Identify which cell holds the provided text, then report its (X, Y) central coordinate. 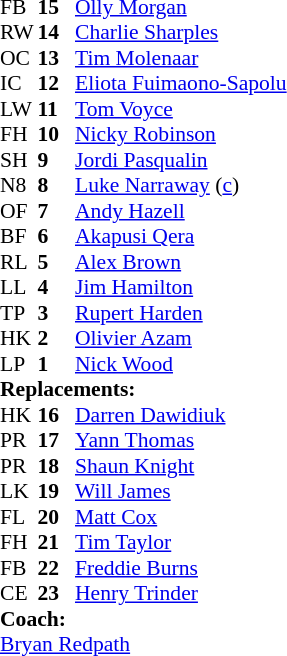
1 (57, 364)
16 (57, 415)
LW (19, 109)
Shaun Knight (181, 466)
Will James (181, 491)
2 (57, 339)
22 (57, 568)
Nicky Robinson (181, 135)
Henry Trinder (181, 593)
LK (19, 491)
5 (57, 262)
Olivier Azam (181, 339)
OF (19, 211)
TP (19, 313)
6 (57, 237)
Coach: (144, 619)
Rupert Harden (181, 313)
3 (57, 313)
Akapusi Qera (181, 237)
Luke Narraway (c) (181, 185)
7 (57, 211)
Nick Wood (181, 364)
12 (57, 83)
Freddie Burns (181, 568)
Jim Hamilton (181, 287)
Darren Dawidiuk (181, 415)
CE (19, 593)
RL (19, 262)
IC (19, 83)
Matt Cox (181, 517)
Alex Brown (181, 262)
11 (57, 109)
17 (57, 441)
LP (19, 364)
FB (19, 568)
21 (57, 543)
OC (19, 58)
10 (57, 135)
14 (57, 33)
Andy Hazell (181, 211)
4 (57, 287)
Charlie Sharples (181, 33)
Tim Taylor (181, 543)
Tim Molenaar (181, 58)
FL (19, 517)
19 (57, 491)
18 (57, 466)
Tom Voyce (181, 109)
Replacements: (144, 389)
Jordi Pasqualin (181, 160)
Yann Thomas (181, 441)
LL (19, 287)
23 (57, 593)
N8 (19, 185)
RW (19, 33)
8 (57, 185)
Eliota Fuimaono-Sapolu (181, 83)
9 (57, 160)
SH (19, 160)
BF (19, 237)
13 (57, 58)
20 (57, 517)
